Pinpoint the cell where the given text exists, returning its [X, Y] midpoint coordinate. 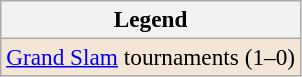
Grand Slam tournaments (1–0) [151, 57]
Legend [151, 19]
